For the text-containing cell, return its midpoint in (X, Y) coordinate format. 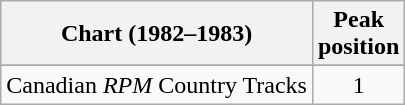
Canadian RPM Country Tracks (157, 85)
Peakposition (358, 34)
Chart (1982–1983) (157, 34)
1 (358, 85)
